Provide the (x, y) coordinate of the cell's center where the given text is located.  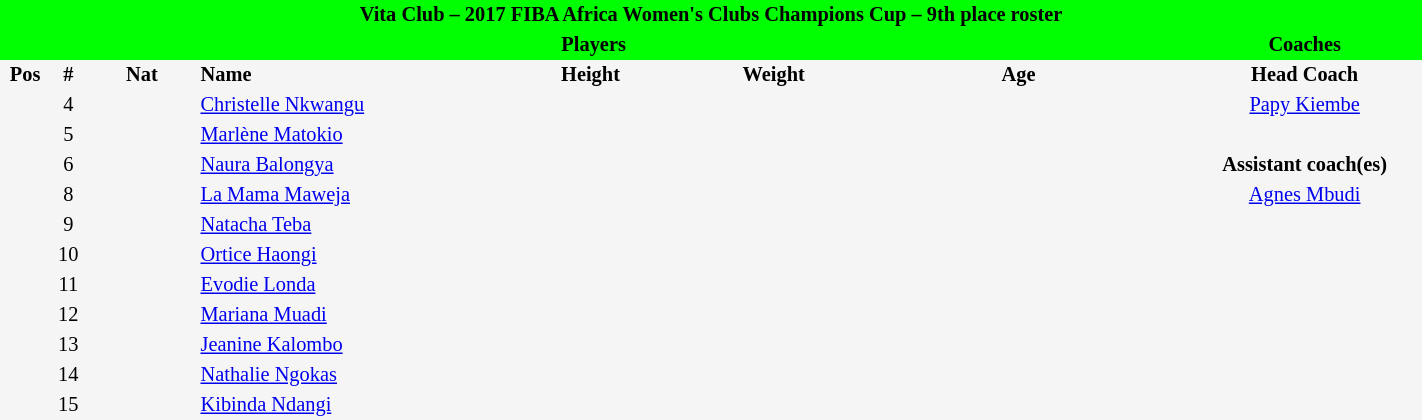
Christelle Nkwangu (340, 105)
Jeanine Kalombo (340, 345)
Kibinda Ndangi (340, 405)
Vita Club – 2017 FIBA Africa Women's Clubs Champions Cup – 9th place roster (711, 15)
14 (68, 375)
Nat (142, 75)
Naura Balongya (340, 165)
Marlène Matokio (340, 135)
8 (68, 195)
Natacha Teba (340, 225)
Age (1019, 75)
Papy Kiembe (1304, 105)
9 (68, 225)
Coaches (1304, 45)
Evodie Londa (340, 285)
Players (594, 45)
13 (68, 345)
4 (68, 105)
11 (68, 285)
5 (68, 135)
15 (68, 405)
# (68, 75)
Mariana Muadi (340, 315)
Agnes Mbudi (1304, 195)
Name (340, 75)
12 (68, 315)
Weight (774, 75)
La Mama Maweja (340, 195)
10 (68, 255)
Height (591, 75)
Nathalie Ngokas (340, 375)
6 (68, 165)
Pos (25, 75)
Head Coach (1304, 75)
Ortice Haongi (340, 255)
Assistant coach(es) (1304, 165)
